Determine the (x, y) coordinate at the center of the cell enclosing the given text.  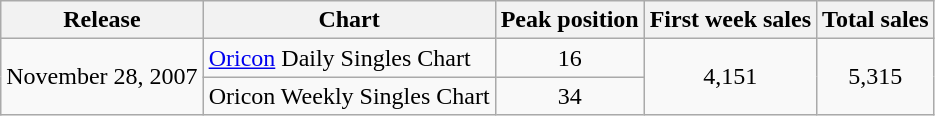
Release (102, 20)
Oricon Daily Singles Chart (349, 58)
First week sales (730, 20)
4,151 (730, 77)
34 (570, 96)
5,315 (876, 77)
16 (570, 58)
Peak position (570, 20)
Total sales (876, 20)
Oricon Weekly Singles Chart (349, 96)
Chart (349, 20)
November 28, 2007 (102, 77)
